Capture the cell that displays the provided text and extract its (x, y) central coordinate. 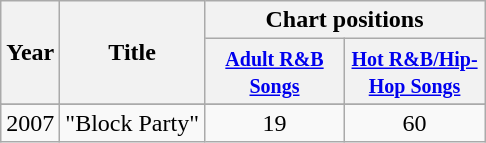
Chart positions (344, 20)
"Block Party" (132, 123)
60 (415, 123)
Year (30, 52)
Adult R&B Songs (274, 72)
Title (132, 52)
2007 (30, 123)
19 (274, 123)
Hot R&B/Hip-Hop Songs (415, 72)
